Provide the (X, Y) coordinate of the cell's center where the given text is located.  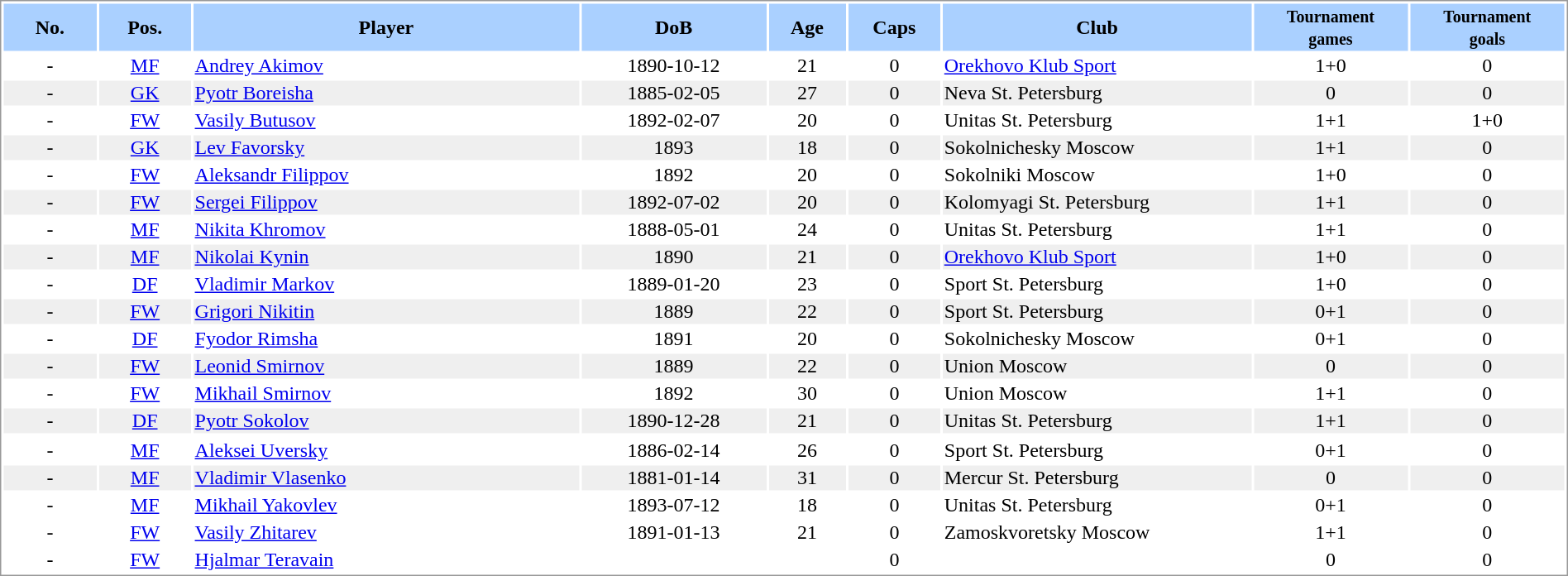
Sokolniki Moscow (1097, 175)
Mikhail Smirnov (386, 393)
1890 (674, 257)
Pyotr Boreisha (386, 94)
1889-01-20 (674, 284)
1892-07-02 (674, 203)
1885-02-05 (674, 94)
Aleksei Uversky (386, 451)
1891 (674, 338)
Mercur St. Petersburg (1097, 478)
Age (807, 26)
1892-02-07 (674, 120)
Club (1097, 26)
1893-07-12 (674, 506)
27 (807, 94)
Zamoskvoretsky Moscow (1097, 532)
Fyodor Rimsha (386, 338)
24 (807, 229)
Lev Favorsky (386, 148)
Nikita Khromov (386, 229)
Sergei Filippov (386, 203)
Leonid Smirnov (386, 367)
1890-10-12 (674, 65)
Nikolai Kynin (386, 257)
Pyotr Sokolov (386, 421)
1890-12-28 (674, 421)
Tournamentgames (1331, 26)
Hjalmar Teravain (386, 560)
30 (807, 393)
26 (807, 451)
Aleksandr Filippov (386, 175)
Player (386, 26)
Andrey Akimov (386, 65)
Mikhail Yakovlev (386, 506)
Caps (895, 26)
23 (807, 284)
Vasily Butusov (386, 120)
Neva St. Petersburg (1097, 94)
Pos. (145, 26)
1886-02-14 (674, 451)
1888-05-01 (674, 229)
Tournamentgoals (1487, 26)
Grigori Nikitin (386, 312)
1881-01-14 (674, 478)
Vladimir Markov (386, 284)
1891-01-13 (674, 532)
31 (807, 478)
DoB (674, 26)
No. (50, 26)
Kolomyagi St. Petersburg (1097, 203)
Vasily Zhitarev (386, 532)
1893 (674, 148)
Vladimir Vlasenko (386, 478)
